Search for the cell housing the specified text and yield its [X, Y] center coordinate. 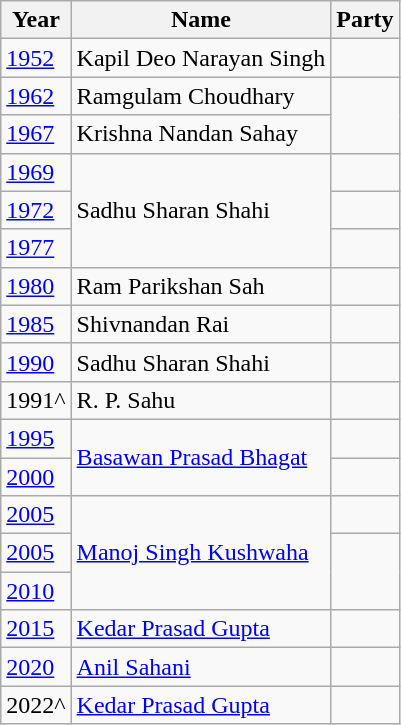
Krishna Nandan Sahay [201, 134]
2020 [36, 667]
2015 [36, 629]
1972 [36, 210]
Shivnandan Rai [201, 324]
Anil Sahani [201, 667]
Basawan Prasad Bhagat [201, 457]
Year [36, 20]
1991^ [36, 400]
1952 [36, 58]
1967 [36, 134]
1962 [36, 96]
Ramgulam Choudhary [201, 96]
2022^ [36, 705]
2010 [36, 591]
Ram Parikshan Sah [201, 286]
1969 [36, 172]
Kapil Deo Narayan Singh [201, 58]
Name [201, 20]
Manoj Singh Kushwaha [201, 553]
R. P. Sahu [201, 400]
1995 [36, 438]
1990 [36, 362]
2000 [36, 477]
1985 [36, 324]
1980 [36, 286]
Party [365, 20]
1977 [36, 248]
